Scan for the cell matching the given text and deliver its [x, y] coordinate at center. 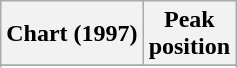
Peakposition [189, 34]
Chart (1997) [72, 34]
